For the text-containing cell, return its midpoint in (X, Y) coordinate format. 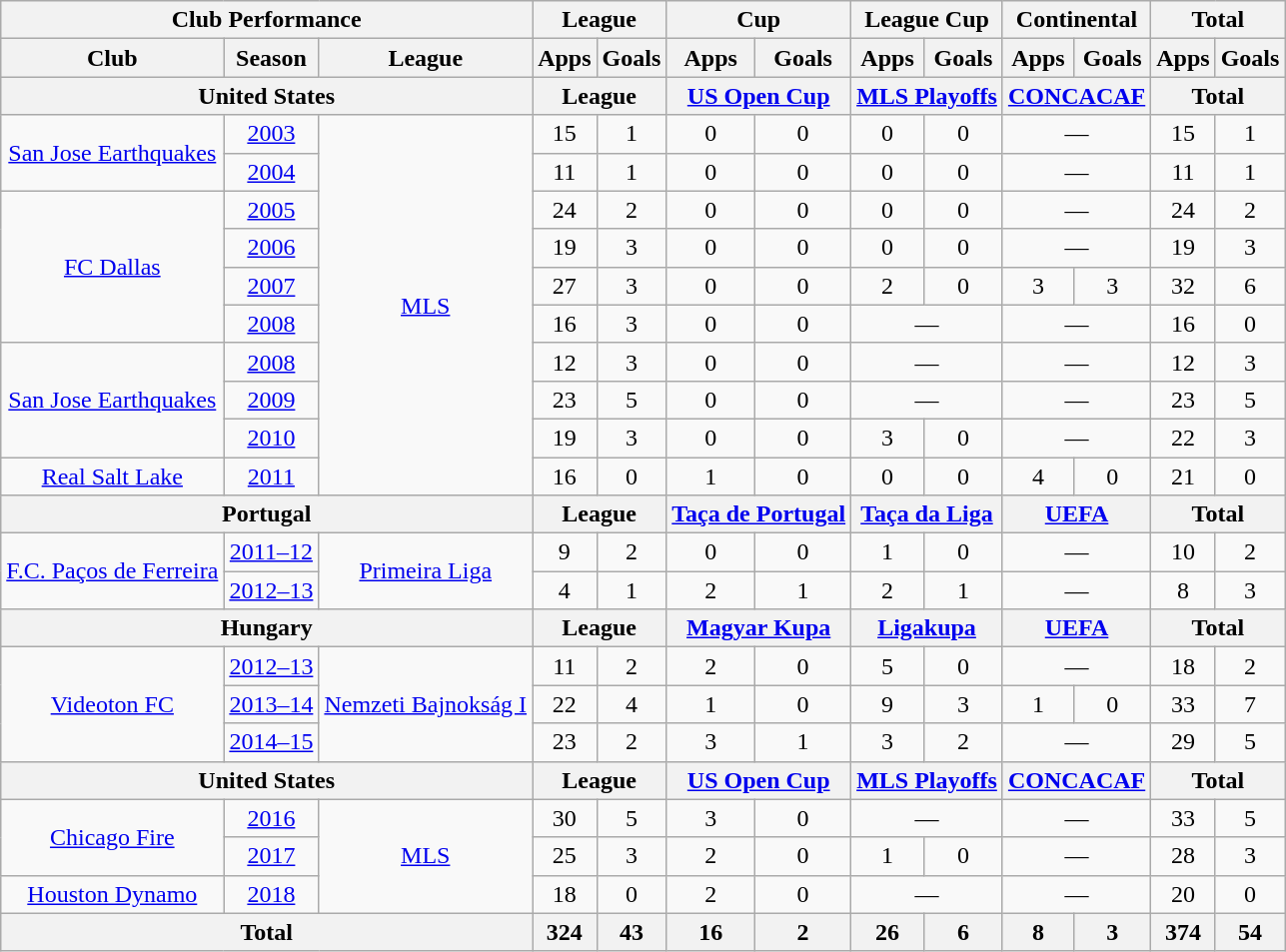
2011–12 (272, 552)
FC Dallas (112, 267)
Cup (759, 20)
20 (1183, 894)
Ligakupa (927, 628)
Portugal (267, 514)
28 (1183, 856)
374 (1183, 932)
Club Performance (267, 20)
Chicago Fire (112, 837)
Real Salt Lake (112, 476)
32 (1183, 286)
26 (887, 932)
25 (565, 856)
10 (1183, 552)
Videoton FC (112, 704)
2018 (272, 894)
2003 (272, 134)
324 (565, 932)
Taça de Portugal (759, 514)
2007 (272, 286)
21 (1183, 476)
7 (1250, 704)
2010 (272, 438)
29 (1183, 742)
Nemzeti Bajnokság I (426, 704)
Houston Dynamo (112, 894)
Continental (1076, 20)
Primeira Liga (426, 571)
2005 (272, 210)
2016 (272, 818)
43 (632, 932)
2014–15 (272, 742)
Season (272, 58)
54 (1250, 932)
Hungary (267, 628)
2011 (272, 476)
2017 (272, 856)
27 (565, 286)
2006 (272, 248)
Club (112, 58)
30 (565, 818)
2009 (272, 400)
Taça da Liga (927, 514)
Magyar Kupa (759, 628)
League Cup (927, 20)
2004 (272, 172)
F.C. Paços de Ferreira (112, 571)
2013–14 (272, 704)
